Capture the cell that displays the provided text and extract its [X, Y] central coordinate. 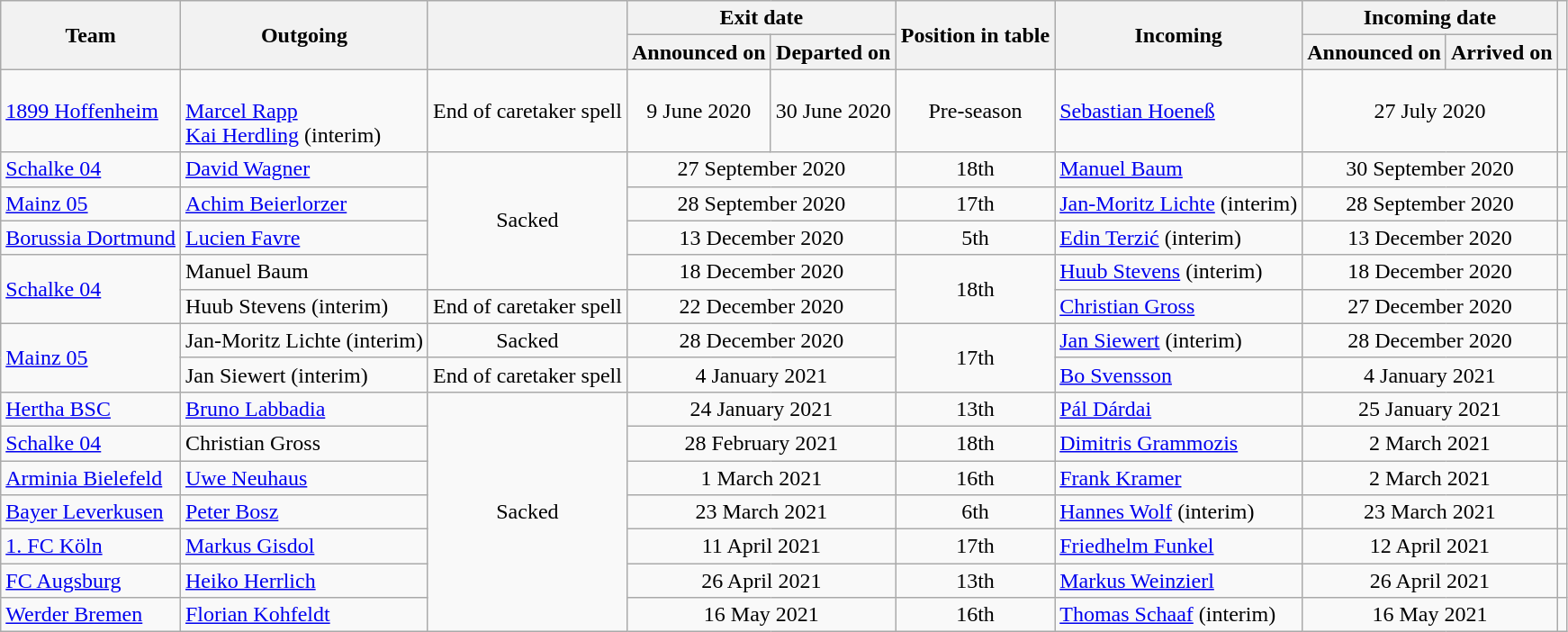
David Wagner [304, 169]
1899 Hoffenheim [91, 111]
Bayer Leverkusen [91, 512]
Lucien Favre [304, 238]
Incoming [1179, 35]
Team [91, 35]
Bo Svensson [1179, 375]
Dimitris Grammozis [1179, 443]
12 April 2021 [1430, 546]
22 December 2020 [761, 306]
27 July 2020 [1430, 111]
Pál Dárdai [1179, 409]
Edin Terzić (interim) [1179, 238]
1. FC Köln [91, 546]
Exit date [761, 18]
9 June 2020 [698, 111]
28 February 2021 [761, 443]
Peter Bosz [304, 512]
Hertha BSC [91, 409]
25 January 2021 [1430, 409]
27 September 2020 [761, 169]
24 January 2021 [761, 409]
Werder Bremen [91, 615]
5th [975, 238]
Uwe Neuhaus [304, 478]
Arminia Bielefeld [91, 478]
6th [975, 512]
Markus Weinzierl [1179, 581]
Heiko Herrlich [304, 581]
Sebastian Hoeneß [1179, 111]
Arrived on [1501, 52]
Achim Beierlorzer [304, 203]
Florian Kohfeldt [304, 615]
Friedhelm Funkel [1179, 546]
Thomas Schaaf (interim) [1179, 615]
Markus Gisdol [304, 546]
11 April 2021 [761, 546]
Borussia Dortmund [91, 238]
Outgoing [304, 35]
Pre-season [975, 111]
Hannes Wolf (interim) [1179, 512]
FC Augsburg [91, 581]
Departed on [834, 52]
Marcel Rapp Kai Herdling (interim) [304, 111]
Incoming date [1430, 18]
30 September 2020 [1430, 169]
27 December 2020 [1430, 306]
Bruno Labbadia [304, 409]
30 June 2020 [834, 111]
Position in table [975, 35]
1 March 2021 [761, 478]
Frank Kramer [1179, 478]
